Pinpoint the cell where the given text exists, returning its [x, y] midpoint coordinate. 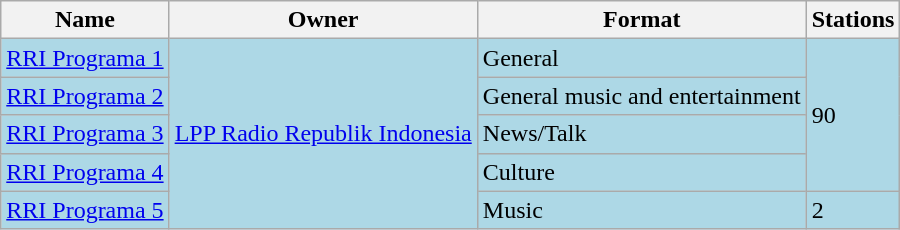
Music [642, 210]
RRI Programa 1 [85, 58]
General [642, 58]
News/Talk [642, 134]
Stations [853, 20]
RRI Programa 4 [85, 172]
90 [853, 115]
LPP Radio Republik Indonesia [323, 134]
Format [642, 20]
RRI Programa 5 [85, 210]
Name [85, 20]
2 [853, 210]
Culture [642, 172]
RRI Programa 3 [85, 134]
Owner [323, 20]
General music and entertainment [642, 96]
RRI Programa 2 [85, 96]
